For the text-containing cell, return its midpoint in (x, y) coordinate format. 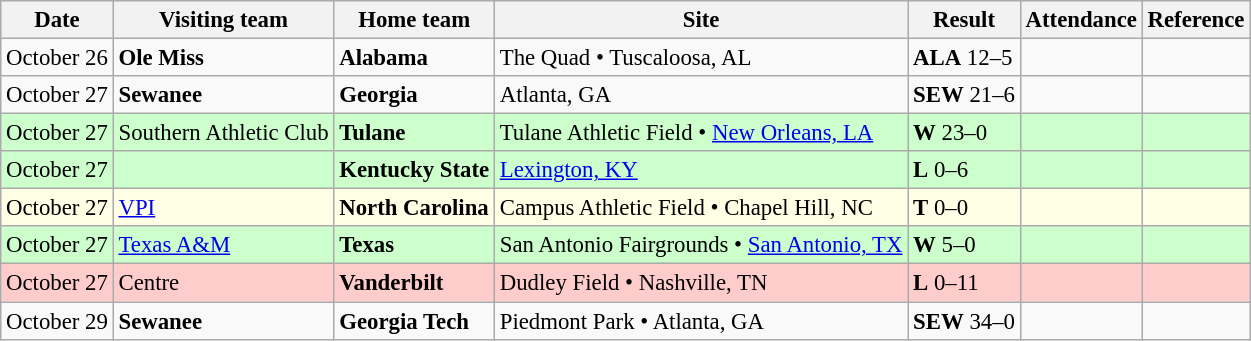
Piedmont Park • Atlanta, GA (700, 321)
Visiting team (224, 20)
Alabama (414, 58)
Site (700, 20)
Date (57, 20)
Southern Athletic Club (224, 133)
The Quad • Tuscaloosa, AL (700, 58)
Campus Athletic Field • Chapel Hill, NC (700, 208)
T 0–0 (964, 208)
W 23–0 (964, 133)
Home team (414, 20)
Lexington, KY (700, 170)
Tulane (414, 133)
Tulane Athletic Field • New Orleans, LA (700, 133)
Centre (224, 283)
L 0–11 (964, 283)
Texas (414, 245)
Reference (1196, 20)
SEW 34–0 (964, 321)
VPI (224, 208)
ALA 12–5 (964, 58)
Ole Miss (224, 58)
Dudley Field • Nashville, TN (700, 283)
Attendance (1081, 20)
Kentucky State (414, 170)
Vanderbilt (414, 283)
Atlanta, GA (700, 95)
Result (964, 20)
North Carolina (414, 208)
SEW 21–6 (964, 95)
W 5–0 (964, 245)
Texas A&M (224, 245)
San Antonio Fairgrounds • San Antonio, TX (700, 245)
October 26 (57, 58)
Georgia (414, 95)
L 0–6 (964, 170)
October 29 (57, 321)
Georgia Tech (414, 321)
